Identify which cell holds the provided text, then report its (x, y) central coordinate. 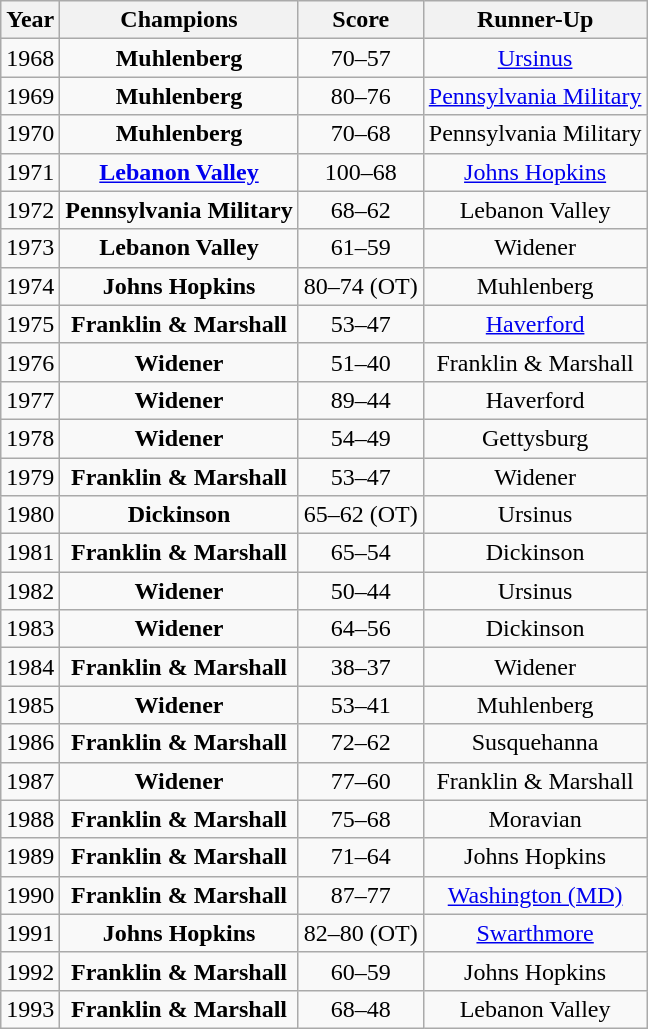
72–62 (360, 743)
1991 (30, 933)
68–48 (360, 1009)
65–62 (OT) (360, 515)
1973 (30, 248)
80–76 (360, 96)
1978 (30, 438)
82–80 (OT) (360, 933)
1985 (30, 705)
87–77 (360, 895)
1990 (30, 895)
70–68 (360, 134)
Score (360, 20)
61–59 (360, 248)
80–74 (OT) (360, 286)
1982 (30, 591)
1975 (30, 324)
Gettysburg (535, 438)
54–49 (360, 438)
1981 (30, 553)
1984 (30, 667)
89–44 (360, 400)
1979 (30, 477)
1988 (30, 819)
Susquehanna (535, 743)
1989 (30, 857)
68–62 (360, 210)
60–59 (360, 971)
1976 (30, 362)
53–41 (360, 705)
65–54 (360, 553)
50–44 (360, 591)
1980 (30, 515)
75–68 (360, 819)
1993 (30, 1009)
Runner-Up (535, 20)
1992 (30, 971)
Washington (MD) (535, 895)
64–56 (360, 629)
Swarthmore (535, 933)
1987 (30, 781)
38–37 (360, 667)
1983 (30, 629)
1971 (30, 172)
Year (30, 20)
1972 (30, 210)
51–40 (360, 362)
100–68 (360, 172)
77–60 (360, 781)
1974 (30, 286)
1986 (30, 743)
70–57 (360, 58)
1969 (30, 96)
Moravian (535, 819)
Champions (179, 20)
1968 (30, 58)
1977 (30, 400)
1970 (30, 134)
71–64 (360, 857)
